Detect which cell encompasses the target text, then output its (x, y) center coordinate. 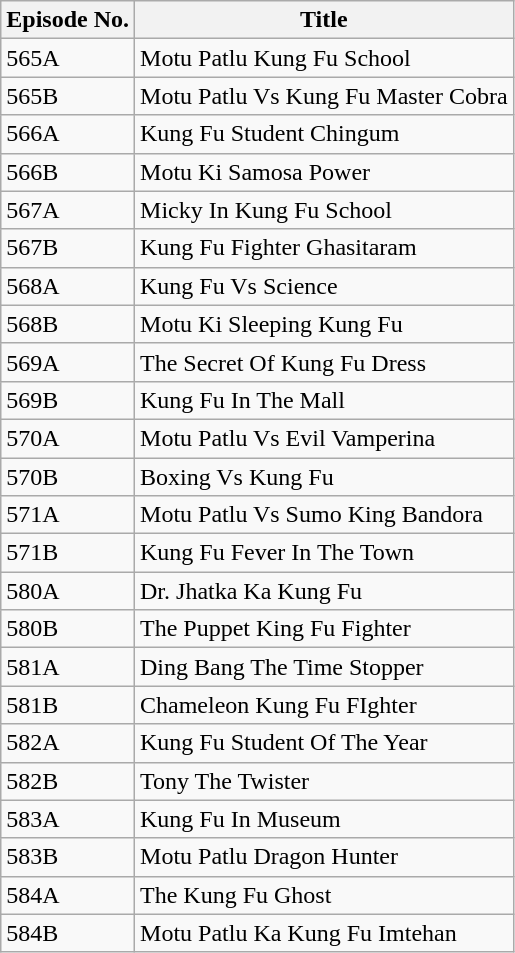
Kung Fu Student Of The Year (324, 743)
580A (68, 591)
567A (68, 210)
Motu Ki Samosa Power (324, 172)
Micky In Kung Fu School (324, 210)
569B (68, 400)
Title (324, 20)
582A (68, 743)
The Kung Fu Ghost (324, 895)
Boxing Vs Kung Fu (324, 477)
565A (68, 58)
Motu Patlu Ka Kung Fu Imtehan (324, 933)
581B (68, 705)
Chameleon Kung Fu FIghter (324, 705)
Kung Fu Fighter Ghasitaram (324, 248)
Kung Fu Vs Science (324, 286)
Motu Ki Sleeping Kung Fu (324, 324)
566B (68, 172)
568A (68, 286)
Kung Fu Student Chingum (324, 134)
570B (68, 477)
Kung Fu Fever In The Town (324, 553)
567B (68, 248)
583A (68, 819)
Motu Patlu Kung Fu School (324, 58)
566A (68, 134)
Kung Fu In The Mall (324, 400)
Motu Patlu Vs Sumo King Bandora (324, 515)
The Secret Of Kung Fu Dress (324, 362)
Kung Fu In Museum (324, 819)
Tony The Twister (324, 781)
Ding Bang The Time Stopper (324, 667)
568B (68, 324)
Motu Patlu Vs Kung Fu Master Cobra (324, 96)
571A (68, 515)
584B (68, 933)
Motu Patlu Vs Evil Vamperina (324, 438)
581A (68, 667)
584A (68, 895)
583B (68, 857)
570A (68, 438)
Motu Patlu Dragon Hunter (324, 857)
569A (68, 362)
The Puppet King Fu Fighter (324, 629)
Dr. Jhatka Ka Kung Fu (324, 591)
Episode No. (68, 20)
571B (68, 553)
582B (68, 781)
580B (68, 629)
565B (68, 96)
